For the text-containing cell, return its midpoint in [x, y] coordinate format. 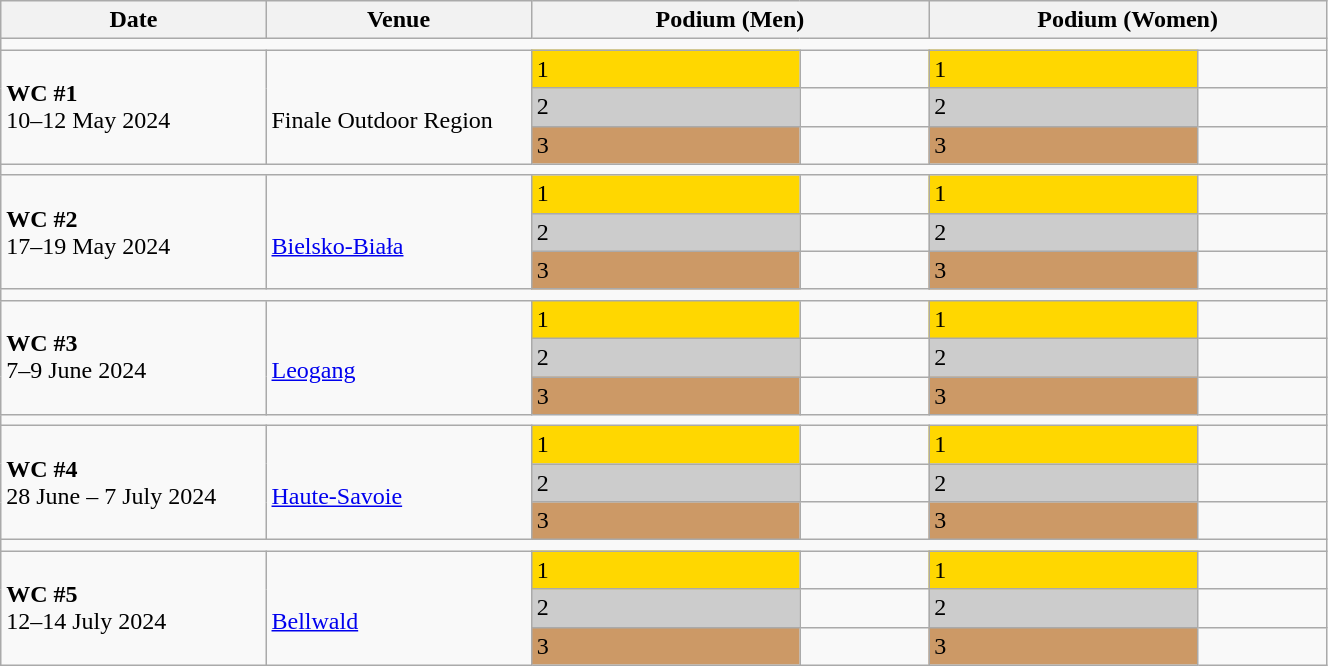
Leogang [398, 357]
Finale Outdoor Region [398, 107]
Bielsko-Biała [398, 232]
Podium (Men) [730, 20]
Haute-Savoie [398, 483]
WC #2 17–19 May 2024 [134, 232]
WC #3 7–9 June 2024 [134, 357]
Date [134, 20]
WC #1 10–12 May 2024 [134, 107]
Venue [398, 20]
WC #5 12–14 July 2024 [134, 608]
Bellwald [398, 608]
WC #4 28 June – 7 July 2024 [134, 483]
Podium (Women) [1128, 20]
